Determine the (X, Y) coordinate at the center of the cell enclosing the given text.  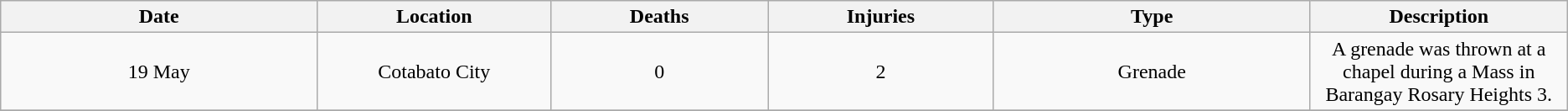
19 May (159, 71)
Injuries (881, 17)
Deaths (660, 17)
A grenade was thrown at a chapel during a Mass in Barangay Rosary Heights 3. (1439, 71)
Grenade (1152, 71)
Location (434, 17)
Type (1152, 17)
2 (881, 71)
0 (660, 71)
Date (159, 17)
Description (1439, 17)
Cotabato City (434, 71)
